Find where the given text appears and provide that cell's center as [X, Y] coordinate. 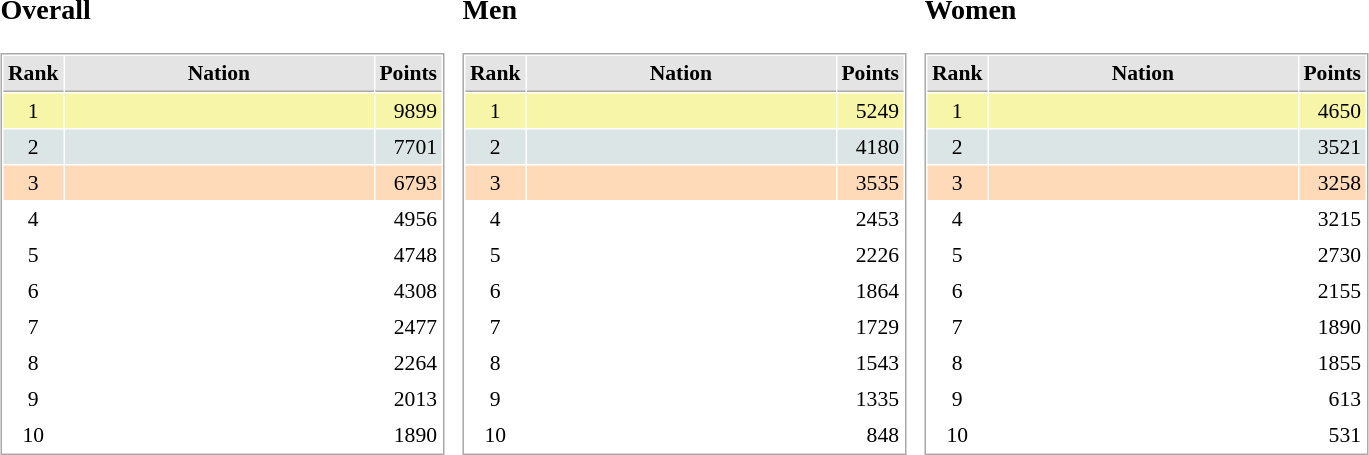
848 [870, 435]
3535 [870, 183]
5249 [870, 111]
1855 [1332, 363]
3521 [1332, 147]
4650 [1332, 111]
9899 [408, 111]
613 [1332, 399]
4180 [870, 147]
2264 [408, 363]
1335 [870, 399]
1543 [870, 363]
2226 [870, 255]
6793 [408, 183]
531 [1332, 435]
2730 [1332, 255]
7701 [408, 147]
2013 [408, 399]
1864 [870, 291]
3215 [1332, 219]
1729 [870, 327]
2155 [1332, 291]
4748 [408, 255]
3258 [1332, 183]
2477 [408, 327]
2453 [870, 219]
4308 [408, 291]
4956 [408, 219]
